Return the (x, y) coordinate for the center point of the cell that contains the specified text.  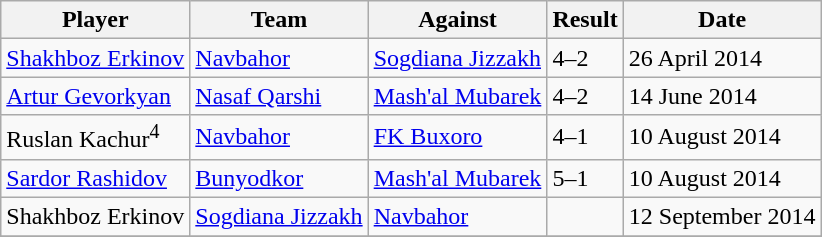
Sardor Rashidov (96, 178)
Ruslan Kachur4 (96, 138)
4–1 (585, 138)
FK Buxoro (458, 138)
Team (279, 20)
14 June 2014 (722, 96)
12 September 2014 (722, 217)
Result (585, 20)
Player (96, 20)
Bunyodkor (279, 178)
Against (458, 20)
Nasaf Qarshi (279, 96)
Date (722, 20)
Artur Gevorkyan (96, 96)
5–1 (585, 178)
26 April 2014 (722, 58)
